Return the [X, Y] coordinate for the center point of the cell that contains the specified text.  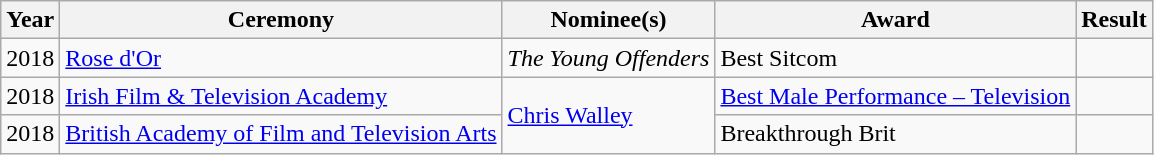
Award [896, 20]
British Academy of Film and Television Arts [281, 134]
Irish Film & Television Academy [281, 96]
The Young Offenders [608, 58]
Breakthrough Brit [896, 134]
Ceremony [281, 20]
Year [30, 20]
Result [1114, 20]
Best Male Performance – Television [896, 96]
Chris Walley [608, 115]
Rose d'Or [281, 58]
Nominee(s) [608, 20]
Best Sitcom [896, 58]
